Find where the given text appears and provide that cell's center as [X, Y] coordinate. 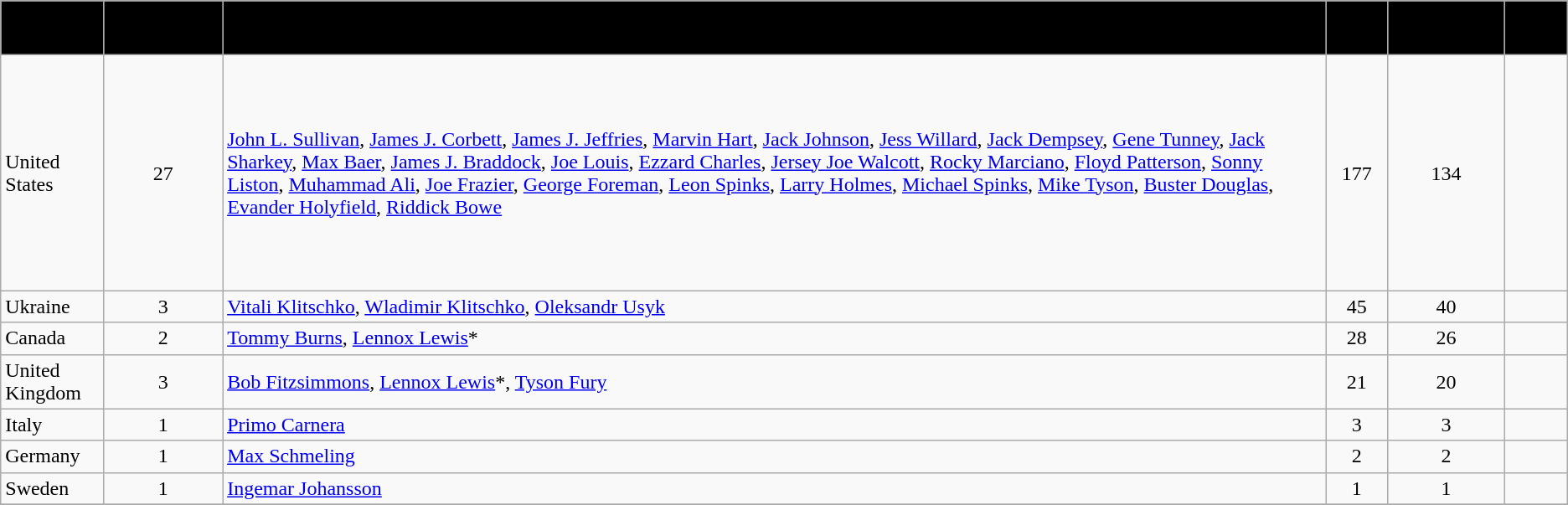
Sweden [52, 488]
United States [52, 173]
177 [1356, 173]
Beaten opponents [1446, 28]
Vitali Klitschko, Wladimir Klitschko, Oleksandr Usyk [774, 307]
Boxers by Name [774, 28]
Title wins [1356, 28]
United Kingdom [52, 382]
Germany [52, 456]
Italy [52, 425]
Primo Carnera [774, 425]
Bob Fitzsimmons, Lennox Lewis*, Tyson Fury [774, 382]
Ukraine [52, 307]
134 [1446, 173]
27 [163, 173]
Country [52, 28]
Ingemar Johansson [774, 488]
Tommy Burns, Lennox Lewis* [774, 338]
40 [1446, 307]
Fights [1536, 28]
45 [1356, 307]
26 [1446, 338]
Canada [52, 338]
21 [1356, 382]
20 [1446, 382]
No. of champions [163, 28]
28 [1356, 338]
Max Schmeling [774, 456]
